Pinpoint the cell where the given text exists, returning its [X, Y] midpoint coordinate. 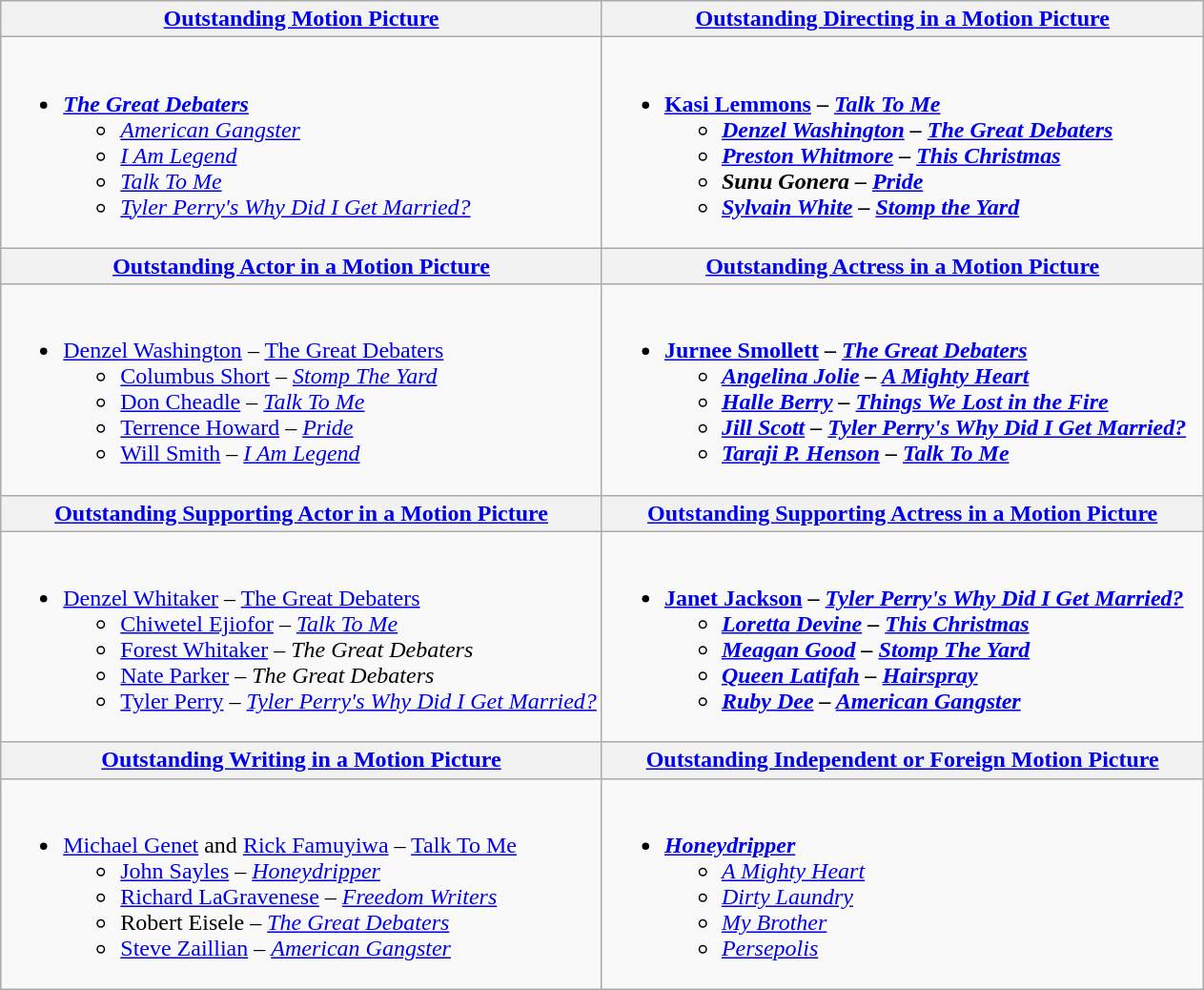
Outstanding Supporting Actor in a Motion Picture [301, 513]
Outstanding Motion Picture [301, 19]
Outstanding Supporting Actress in a Motion Picture [902, 513]
Outstanding Actress in a Motion Picture [902, 266]
Outstanding Actor in a Motion Picture [301, 266]
Kasi Lemmons – Talk To MeDenzel Washington – The Great DebatersPreston Whitmore – This ChristmasSunu Gonera – PrideSylvain White – Stomp the Yard [902, 143]
Outstanding Directing in a Motion Picture [902, 19]
Denzel Washington – The Great DebatersColumbus Short – Stomp The YardDon Cheadle – Talk To MeTerrence Howard – PrideWill Smith – I Am Legend [301, 389]
Outstanding Writing in a Motion Picture [301, 760]
HoneydripperA Mighty HeartDirty LaundryMy BrotherPersepolis [902, 883]
The Great DebatersAmerican GangsterI Am LegendTalk To MeTyler Perry's Why Did I Get Married? [301, 143]
Outstanding Independent or Foreign Motion Picture [902, 760]
